Determine the (x, y) coordinate at the center of the cell enclosing the given text.  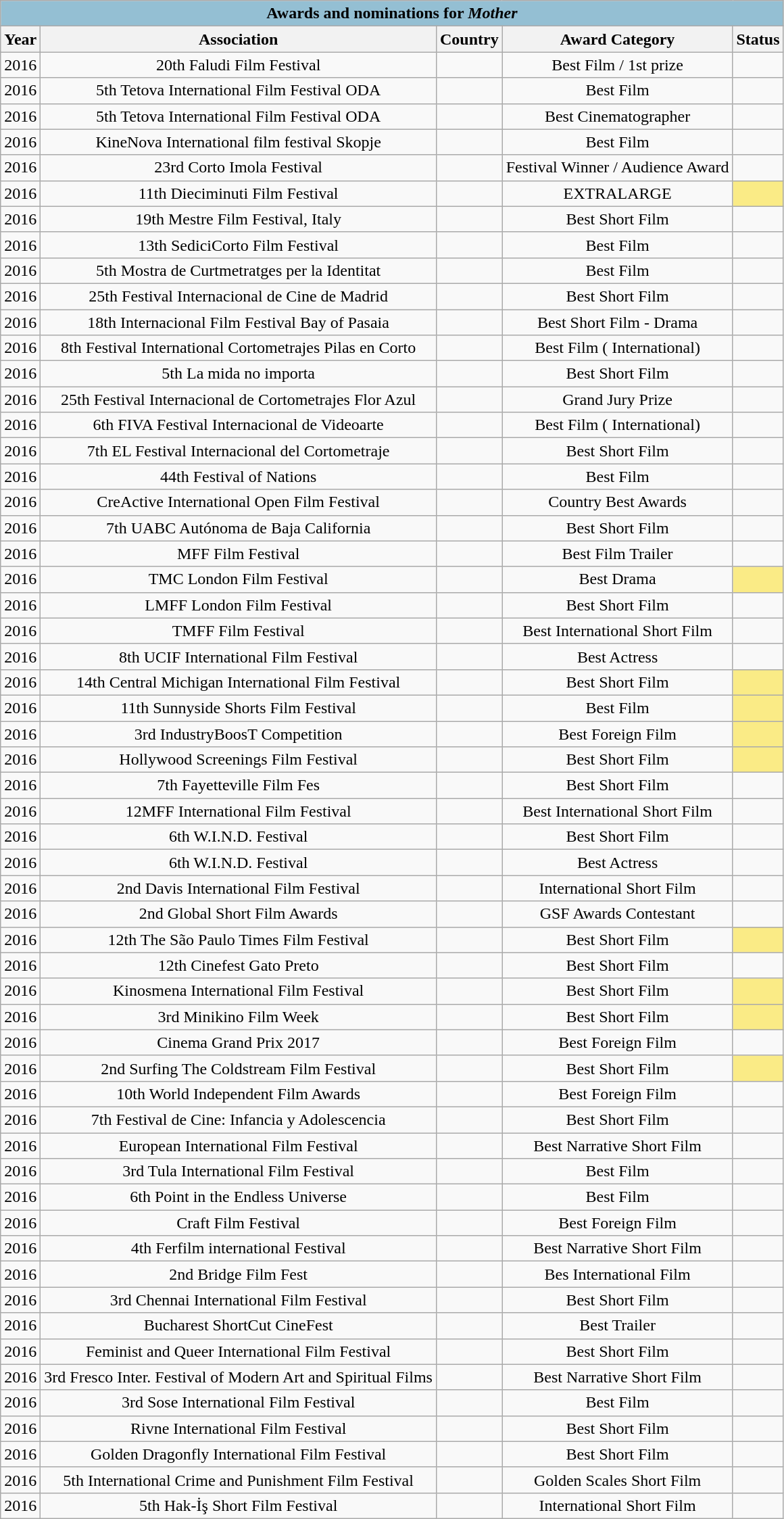
3rd Tula International Film Festival (239, 1172)
3rd Chennai International Film Festival (239, 1300)
Country Best Awards (618, 502)
23rd Corto Imola Festival (239, 168)
2nd Davis International Film Festival (239, 888)
Best Film / 1st prize (618, 65)
7th UABC Autónoma de Baja California (239, 528)
5th Hak-İş Short Film Festival (239, 1505)
Cinema Grand Prix 2017 (239, 1042)
6th Point in the Endless Universe (239, 1197)
Year (20, 39)
CreActive International Open Film Festival (239, 502)
TMFF Film Festival (239, 631)
Best Cinematographer (618, 116)
Grand Jury Prize (618, 400)
5th International Crime and Punishment Film Festival (239, 1480)
Rivne International Film Festival (239, 1428)
Golden Scales Short Film (618, 1480)
EXTRALARGE (618, 193)
Best Trailer (618, 1326)
Bucharest ShortCut CineFest (239, 1326)
3rd Fresco Inter. Festival of Modern Art and Spiritual Films (239, 1377)
8th Festival International Cortometrajes Pilas en Corto (239, 348)
Best Short Film - Drama (618, 322)
13th SediciCorto Film Festival (239, 245)
7th Festival de Cine: Infancia y Adolescencia (239, 1119)
3rd Minikino Film Week (239, 1017)
8th UCIF International Film Festival (239, 656)
20th Faludi Film Festival (239, 65)
12th Cinefest Gato Preto (239, 965)
18th Internacional Film Festival Bay of Pasaia (239, 322)
Association (239, 39)
12th The São Paulo Times Film Festival (239, 940)
Bes International Film (618, 1274)
Award Category (618, 39)
11th Dieciminuti Film Festival (239, 193)
Feminist and Queer International Film Festival (239, 1351)
Status (758, 39)
Best Drama (618, 579)
Country (469, 39)
7th EL Festival Internacional del Cortometraje (239, 451)
KineNova International film festival Skopje (239, 142)
MFF Film Festival (239, 554)
44th Festival of Nations (239, 477)
Golden Dragonfly International Film Festival (239, 1454)
Festival Winner / Audience Award (618, 168)
Craft Film Festival (239, 1223)
3rd Sose International Film Festival (239, 1403)
7th Fayetteville Film Fes (239, 786)
2nd Global Short Film Awards (239, 914)
4th Ferfilm international Festival (239, 1249)
11th Sunnyside Shorts Film Festival (239, 708)
3rd IndustryBoosT Competition (239, 733)
Best Film Trailer (618, 554)
14th Central Michigan International Film Festival (239, 682)
TMC London Film Festival (239, 579)
6th FIVA Festival Internacional de Videoarte (239, 425)
Awards and nominations for Mother (392, 14)
GSF Awards Contestant (618, 914)
25th Festival Internacional de Cortometrajes Flor Azul (239, 400)
10th World Independent Film Awards (239, 1094)
5th Mostra de Curtmetratges per la Identitat (239, 270)
LMFF London Film Festival (239, 605)
Kinosmena International Film Festival (239, 991)
12MFF International Film Festival (239, 811)
5th La mida no importa (239, 374)
2nd Surfing The Coldstream Film Festival (239, 1068)
European International Film Festival (239, 1146)
25th Festival Internacional de Cine de Madrid (239, 296)
2nd Bridge Film Fest (239, 1274)
19th Mestre Film Festival, Italy (239, 219)
Hollywood Screenings Film Festival (239, 760)
